For the text-containing cell, return its midpoint in [X, Y] coordinate format. 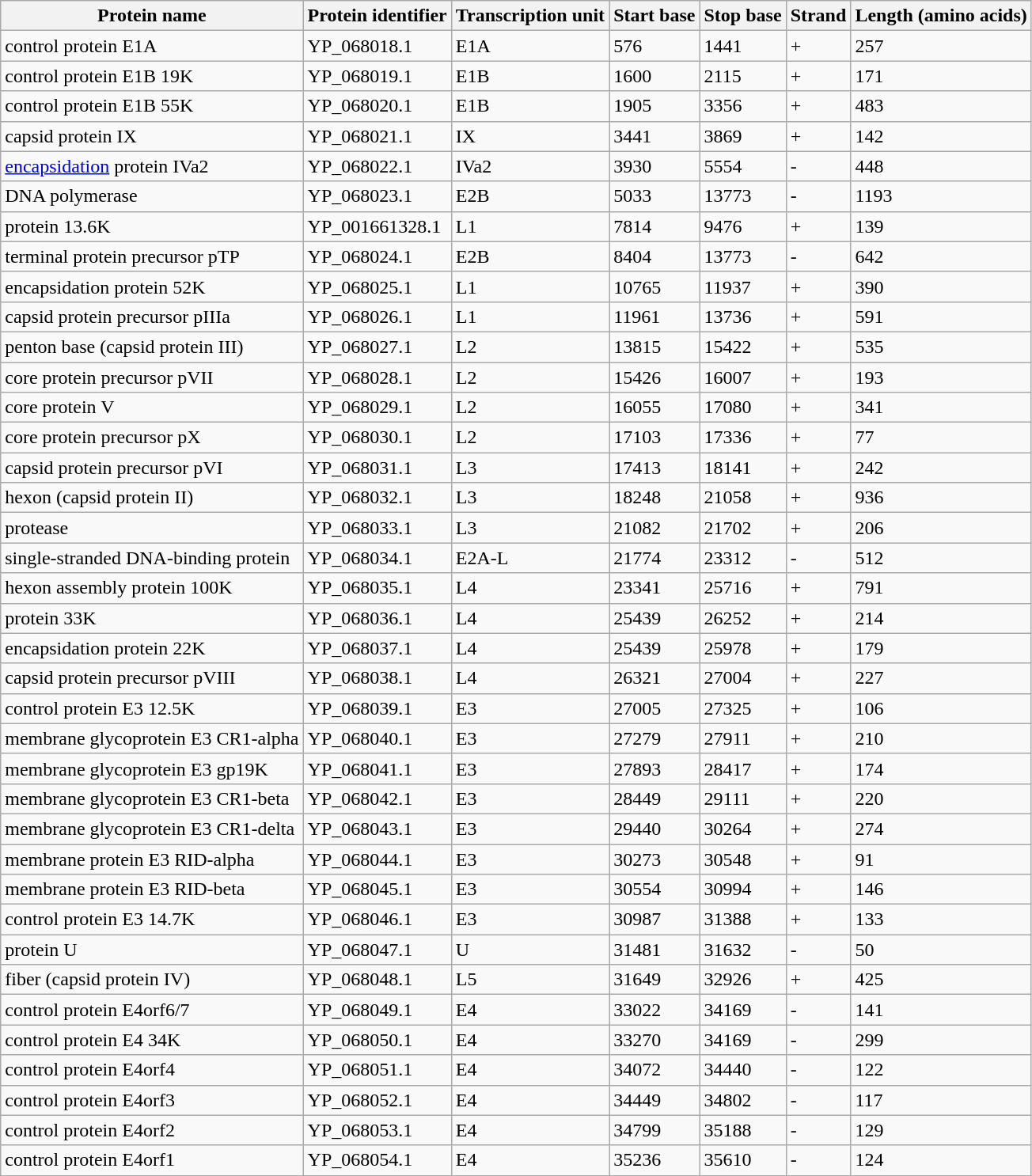
3356 [742, 106]
YP_068026.1 [377, 317]
core protein V [152, 408]
capsid protein precursor pVIII [152, 678]
142 [941, 136]
E1A [530, 46]
7814 [654, 226]
34802 [742, 1100]
936 [941, 498]
YP_068036.1 [377, 618]
10765 [654, 286]
15422 [742, 347]
Length (amino acids) [941, 16]
9476 [742, 226]
206 [941, 528]
29440 [654, 829]
32926 [742, 980]
299 [941, 1040]
capsid protein precursor pIIIa [152, 317]
1441 [742, 46]
YP_068028.1 [377, 377]
34799 [654, 1130]
27893 [654, 768]
membrane protein E3 RID-beta [152, 890]
control protein E4orf1 [152, 1160]
122 [941, 1070]
30987 [654, 920]
30273 [654, 859]
5554 [742, 166]
117 [941, 1100]
27004 [742, 678]
27911 [742, 738]
control protein E3 14.7K [152, 920]
341 [941, 408]
3930 [654, 166]
179 [941, 648]
27005 [654, 708]
23312 [742, 558]
YP_068042.1 [377, 799]
YP_068045.1 [377, 890]
5033 [654, 196]
YP_068052.1 [377, 1100]
2115 [742, 76]
YP_068020.1 [377, 106]
YP_068022.1 [377, 166]
Stop base [742, 16]
30548 [742, 859]
25716 [742, 588]
18141 [742, 468]
protease [152, 528]
YP_068053.1 [377, 1130]
642 [941, 256]
YP_068030.1 [377, 438]
11961 [654, 317]
YP_068018.1 [377, 46]
control protein E1A [152, 46]
27325 [742, 708]
IX [530, 136]
13815 [654, 347]
encapsidation protein IVa2 [152, 166]
28417 [742, 768]
1600 [654, 76]
encapsidation protein 22K [152, 648]
171 [941, 76]
35610 [742, 1160]
33270 [654, 1040]
penton base (capsid protein III) [152, 347]
YP_068029.1 [377, 408]
Protein identifier [377, 16]
141 [941, 1010]
483 [941, 106]
15426 [654, 377]
YP_068044.1 [377, 859]
DNA polymerase [152, 196]
Transcription unit [530, 16]
91 [941, 859]
16007 [742, 377]
31649 [654, 980]
25978 [742, 648]
Strand [818, 16]
31632 [742, 950]
YP_068019.1 [377, 76]
YP_068041.1 [377, 768]
YP_068054.1 [377, 1160]
242 [941, 468]
hexon (capsid protein II) [152, 498]
YP_068031.1 [377, 468]
YP_068043.1 [377, 829]
26321 [654, 678]
membrane glycoprotein E3 CR1-delta [152, 829]
U [530, 950]
11937 [742, 286]
3869 [742, 136]
448 [941, 166]
YP_068038.1 [377, 678]
protein 33K [152, 618]
21702 [742, 528]
34072 [654, 1070]
425 [941, 980]
YP_068027.1 [377, 347]
Protein name [152, 16]
YP_068037.1 [377, 648]
35236 [654, 1160]
17413 [654, 468]
50 [941, 950]
core protein precursor pX [152, 438]
1905 [654, 106]
8404 [654, 256]
YP_068032.1 [377, 498]
33022 [654, 1010]
YP_068049.1 [377, 1010]
16055 [654, 408]
protein U [152, 950]
capsid protein IX [152, 136]
210 [941, 738]
control protein E3 12.5K [152, 708]
227 [941, 678]
YP_068050.1 [377, 1040]
13736 [742, 317]
YP_068046.1 [377, 920]
34440 [742, 1070]
YP_068023.1 [377, 196]
512 [941, 558]
17336 [742, 438]
YP_068034.1 [377, 558]
YP_068047.1 [377, 950]
YP_001661328.1 [377, 226]
control protein E1B 19K [152, 76]
YP_068051.1 [377, 1070]
3441 [654, 136]
capsid protein precursor pVI [152, 468]
591 [941, 317]
390 [941, 286]
1193 [941, 196]
control protein E4orf6/7 [152, 1010]
membrane glycoprotein E3 CR1-alpha [152, 738]
576 [654, 46]
31388 [742, 920]
membrane protein E3 RID-alpha [152, 859]
133 [941, 920]
17080 [742, 408]
791 [941, 588]
17103 [654, 438]
27279 [654, 738]
129 [941, 1130]
174 [941, 768]
106 [941, 708]
terminal protein precursor pTP [152, 256]
YP_068039.1 [377, 708]
YP_068040.1 [377, 738]
IVa2 [530, 166]
YP_068048.1 [377, 980]
29111 [742, 799]
protein 13.6K [152, 226]
18248 [654, 498]
35188 [742, 1130]
146 [941, 890]
control protein E4orf3 [152, 1100]
control protein E4 34K [152, 1040]
YP_068033.1 [377, 528]
Start base [654, 16]
hexon assembly protein 100K [152, 588]
control protein E4orf4 [152, 1070]
124 [941, 1160]
core protein precursor pVII [152, 377]
control protein E1B 55K [152, 106]
535 [941, 347]
membrane glycoprotein E3 gp19K [152, 768]
YP_068024.1 [377, 256]
30554 [654, 890]
220 [941, 799]
YP_068025.1 [377, 286]
21082 [654, 528]
30994 [742, 890]
34449 [654, 1100]
274 [941, 829]
257 [941, 46]
YP_068035.1 [377, 588]
77 [941, 438]
encapsidation protein 52K [152, 286]
26252 [742, 618]
23341 [654, 588]
YP_068021.1 [377, 136]
E2A-L [530, 558]
31481 [654, 950]
control protein E4orf2 [152, 1130]
L5 [530, 980]
fiber (capsid protein IV) [152, 980]
21058 [742, 498]
214 [941, 618]
193 [941, 377]
membrane glycoprotein E3 CR1-beta [152, 799]
139 [941, 226]
28449 [654, 799]
single-stranded DNA-binding protein [152, 558]
21774 [654, 558]
30264 [742, 829]
